Scan for the cell matching the given text and deliver its [x, y] coordinate at center. 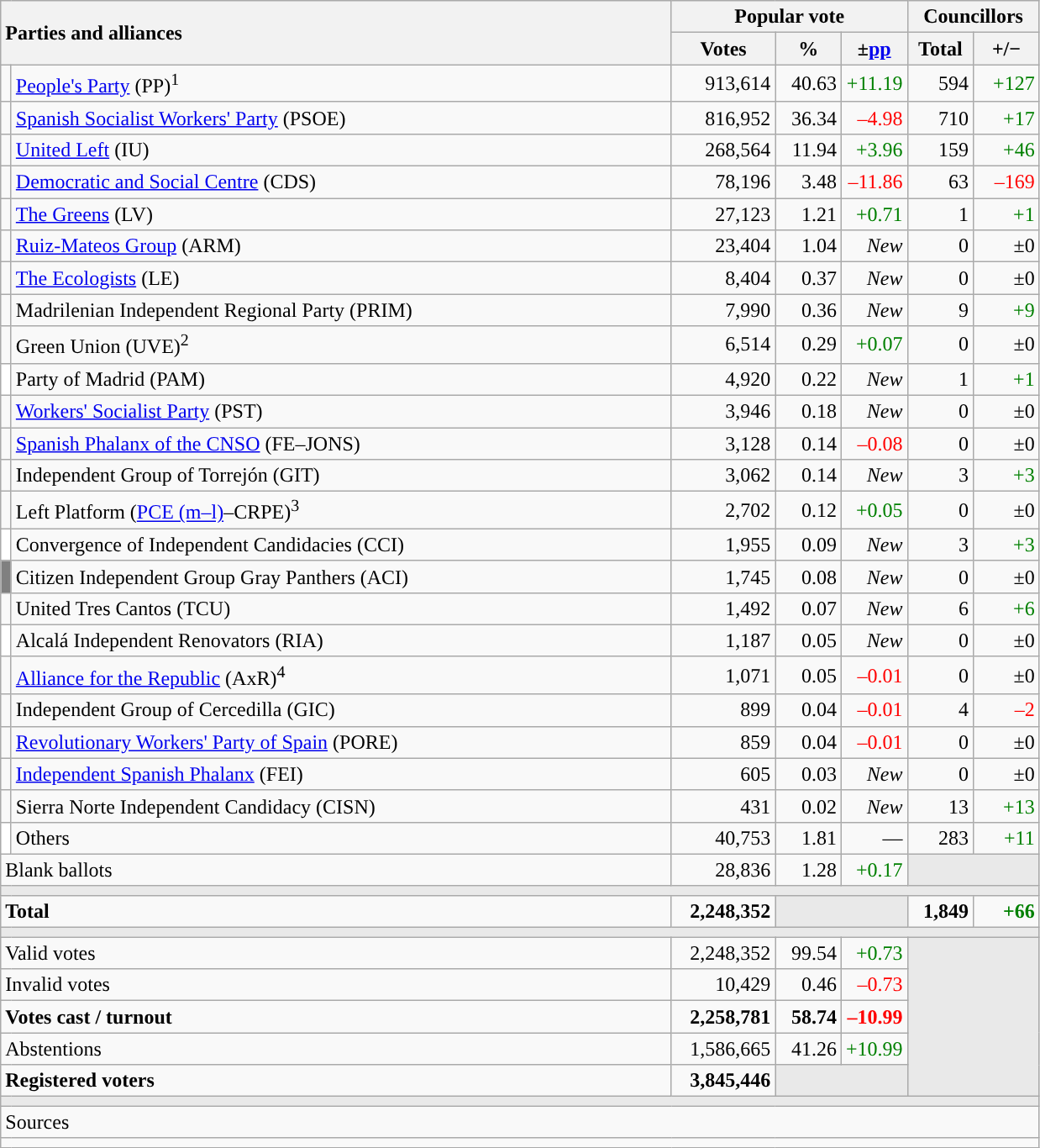
23,404 [723, 246]
Popular vote [790, 17]
–11.86 [874, 182]
6,514 [723, 345]
Convergence of Independent Candidacies (CCI) [341, 545]
Spanish Socialist Workers' Party (PSOE) [341, 118]
Sources [520, 1122]
710 [941, 118]
Ruiz-Mateos Group (ARM) [341, 246]
99.54 [808, 953]
11.94 [808, 150]
159 [941, 150]
0.18 [808, 411]
+9 [1006, 310]
0.37 [808, 278]
0.03 [808, 774]
40.63 [808, 84]
+3.96 [874, 150]
Citizen Independent Group Gray Panthers (ACI) [341, 577]
Registered voters [336, 1081]
3,845,446 [723, 1081]
0.22 [808, 379]
1.81 [808, 838]
1,071 [723, 676]
1,492 [723, 608]
2,258,781 [723, 1017]
Spanish Phalanx of the CNSO (FE–JONS) [341, 444]
1.21 [808, 214]
283 [941, 838]
+0.71 [874, 214]
431 [723, 806]
27,123 [723, 214]
Democratic and Social Centre (CDS) [341, 182]
816,952 [723, 118]
0.29 [808, 345]
— [874, 838]
1,586,665 [723, 1049]
268,564 [723, 150]
Workers' Socialist Party (PST) [341, 411]
Alcalá Independent Renovators (RIA) [341, 640]
0.09 [808, 545]
13 [941, 806]
Parties and alliances [336, 33]
+46 [1006, 150]
Blank ballots [336, 870]
63 [941, 182]
Votes cast / turnout [336, 1017]
Votes [723, 49]
40,753 [723, 838]
Councillors [973, 17]
859 [723, 742]
Left Platform (PCE (m–l)–CRPE)3 [341, 511]
United Tres Cantos (TCU) [341, 608]
1,955 [723, 545]
+0.07 [874, 345]
–0.73 [874, 985]
The Greens (LV) [341, 214]
605 [723, 774]
+0.05 [874, 511]
Invalid votes [336, 985]
+17 [1006, 118]
Abstentions [336, 1049]
Alliance for the Republic (AxR)4 [341, 676]
0.08 [808, 577]
+10.99 [874, 1049]
8,404 [723, 278]
3,062 [723, 476]
6 [941, 608]
1,745 [723, 577]
2,702 [723, 511]
+/− [1006, 49]
% [808, 49]
Madrilenian Independent Regional Party (PRIM) [341, 310]
0.46 [808, 985]
+11.19 [874, 84]
People's Party (PP)1 [341, 84]
594 [941, 84]
3.48 [808, 182]
Independent Group of Torrejón (GIT) [341, 476]
+11 [1006, 838]
1,849 [941, 911]
±pp [874, 49]
+127 [1006, 84]
3,128 [723, 444]
+0.17 [874, 870]
Revolutionary Workers' Party of Spain (PORE) [341, 742]
28,836 [723, 870]
78,196 [723, 182]
36.34 [808, 118]
–169 [1006, 182]
10,429 [723, 985]
Sierra Norte Independent Candidacy (CISN) [341, 806]
United Left (IU) [341, 150]
The Ecologists (LE) [341, 278]
1.28 [808, 870]
3,946 [723, 411]
1.04 [808, 246]
7,990 [723, 310]
4,920 [723, 379]
+13 [1006, 806]
4 [941, 710]
Valid votes [336, 953]
Independent Group of Cercedilla (GIC) [341, 710]
0.07 [808, 608]
–4.98 [874, 118]
1,187 [723, 640]
0.36 [808, 310]
–2 [1006, 710]
–0.08 [874, 444]
Party of Madrid (PAM) [341, 379]
41.26 [808, 1049]
–10.99 [874, 1017]
+0.73 [874, 953]
Others [341, 838]
+66 [1006, 911]
58.74 [808, 1017]
0.02 [808, 806]
899 [723, 710]
+6 [1006, 608]
0.12 [808, 511]
913,614 [723, 84]
Independent Spanish Phalanx (FEI) [341, 774]
9 [941, 310]
Green Union (UVE)2 [341, 345]
